Find where the given text appears and provide that cell's center as [x, y] coordinate. 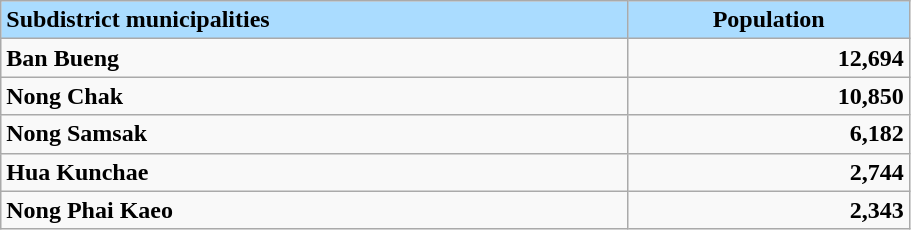
12,694 [768, 58]
Ban Bueng [314, 58]
Nong Samsak [314, 134]
10,850 [768, 96]
Population [768, 20]
Hua Kunchae [314, 172]
Nong Chak [314, 96]
2,343 [768, 210]
Nong Phai Kaeo [314, 210]
6,182 [768, 134]
2,744 [768, 172]
Subdistrict municipalities [314, 20]
